Detect which cell encompasses the target text, then output its (x, y) center coordinate. 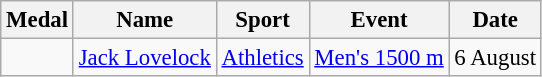
Medal (38, 20)
Event (379, 20)
Men's 1500 m (379, 58)
Sport (262, 20)
Athletics (262, 58)
6 August (495, 58)
Date (495, 20)
Jack Lovelock (144, 58)
Name (144, 20)
